Scan for the cell matching the given text and deliver its [X, Y] coordinate at center. 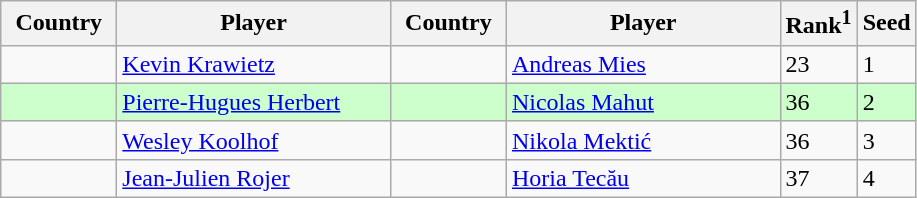
Pierre-Hugues Herbert [254, 102]
2 [886, 102]
4 [886, 178]
Horia Tecău [643, 178]
Andreas Mies [643, 64]
3 [886, 140]
Nicolas Mahut [643, 102]
Wesley Koolhof [254, 140]
Nikola Mektić [643, 140]
Kevin Krawietz [254, 64]
23 [818, 64]
37 [818, 178]
Rank1 [818, 24]
1 [886, 64]
Jean-Julien Rojer [254, 178]
Seed [886, 24]
